Find where the given text appears and provide that cell's center as [x, y] coordinate. 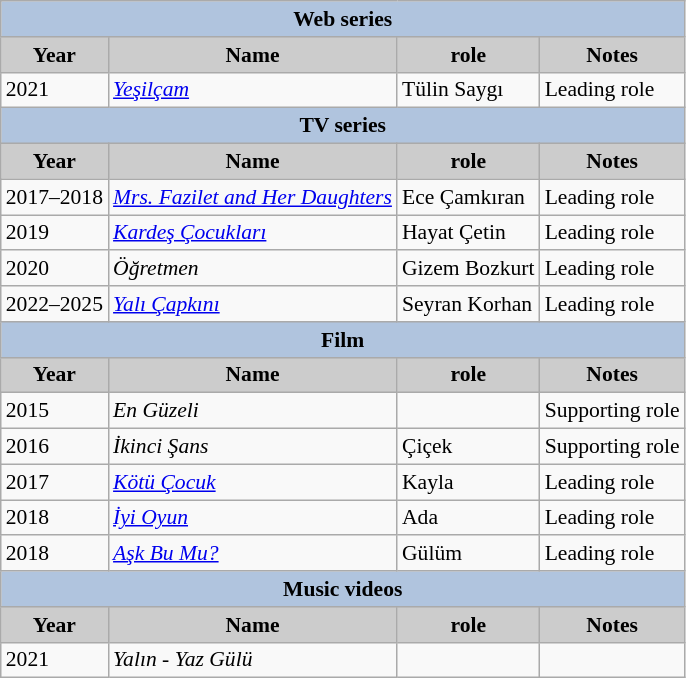
2016 [54, 447]
Ece Çamkıran [468, 197]
Film [343, 340]
Kayla [468, 482]
2017–2018 [54, 197]
İyi Oyun [252, 518]
Öğretmen [252, 269]
Gülüm [468, 554]
2019 [54, 233]
Yalı Çapkını [252, 304]
Aşk Bu Mu? [252, 554]
Gizem Bozkurt [468, 269]
Seyran Korhan [468, 304]
Tülin Saygı [468, 90]
Mrs. Fazilet and Her Daughters [252, 197]
2017 [54, 482]
TV series [343, 126]
Kötü Çocuk [252, 482]
Hayat Çetin [468, 233]
Kardeş Çocukları [252, 233]
Ada [468, 518]
Web series [343, 19]
Music videos [343, 589]
2022–2025 [54, 304]
Çiçek [468, 447]
En Güzeli [252, 411]
2015 [54, 411]
2020 [54, 269]
Yalın - Yaz Gülü [252, 660]
İkinci Şans [252, 447]
Yeşilçam [252, 90]
